For the text-containing cell, return its midpoint in (X, Y) coordinate format. 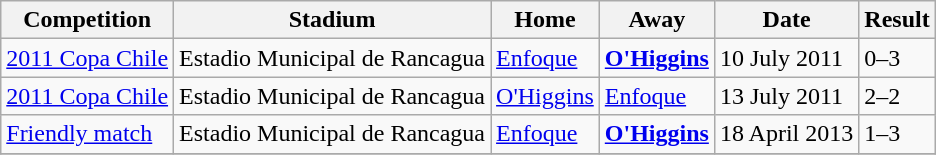
Result (897, 20)
13 July 2011 (786, 96)
Away (656, 20)
Competition (88, 20)
18 April 2013 (786, 134)
10 July 2011 (786, 58)
1–3 (897, 134)
Home (546, 20)
2–2 (897, 96)
Stadium (332, 20)
0–3 (897, 58)
Date (786, 20)
Friendly match (88, 134)
